Locate the cell with the specified text and output its [X, Y] center coordinate. 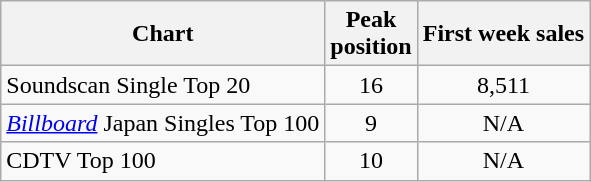
CDTV Top 100 [163, 161]
Chart [163, 34]
First week sales [503, 34]
9 [371, 123]
Soundscan Single Top 20 [163, 85]
10 [371, 161]
Peakposition [371, 34]
16 [371, 85]
8,511 [503, 85]
Billboard Japan Singles Top 100 [163, 123]
